Locate the cell with the specified text and output its [X, Y] center coordinate. 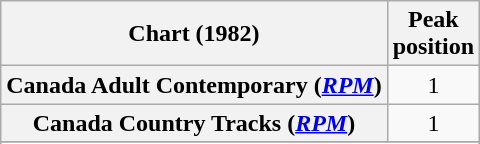
Chart (1982) [194, 34]
Canada Adult Contemporary (RPM) [194, 85]
Peakposition [433, 34]
Canada Country Tracks (RPM) [194, 123]
